Output the [X, Y] coordinate of the center of the cell containing the given text.  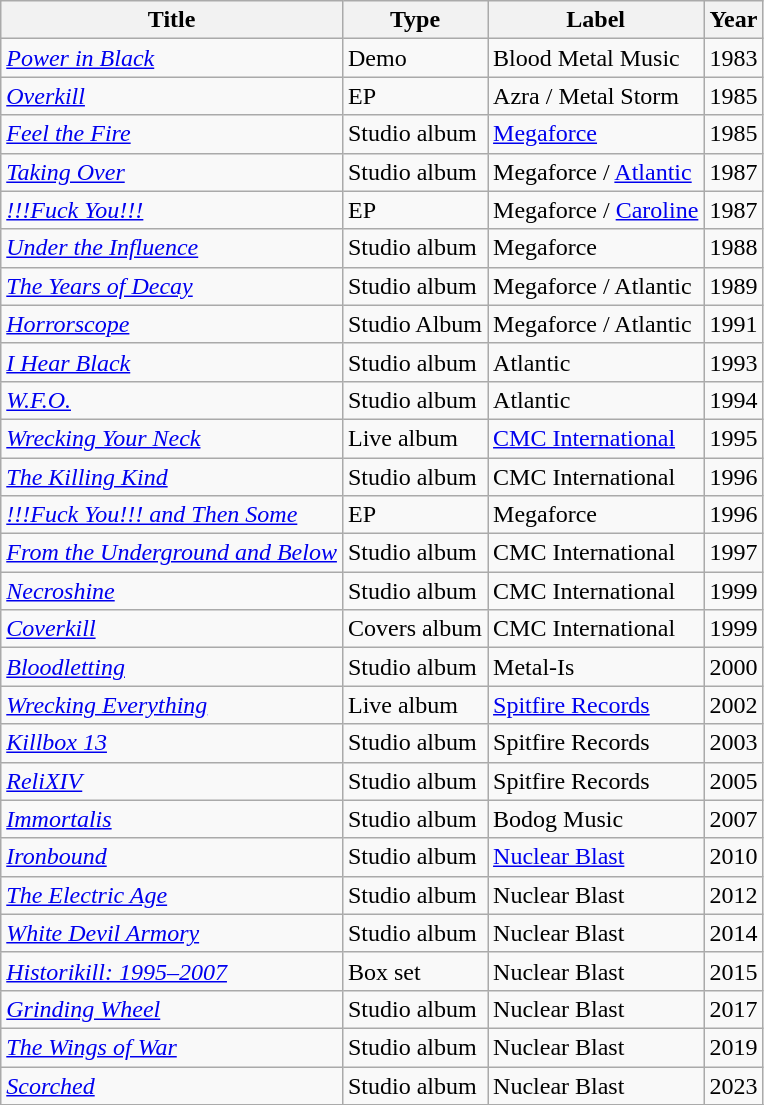
1988 [734, 248]
Covers album [414, 629]
2002 [734, 705]
Overkill [172, 96]
!!!Fuck You!!! [172, 210]
Blood Metal Music [596, 58]
Historikill: 1995–2007 [172, 971]
2010 [734, 857]
W.F.O. [172, 400]
!!!Fuck You!!! and Then Some [172, 515]
Coverkill [172, 629]
The Killing Kind [172, 477]
Demo [414, 58]
2019 [734, 1047]
2007 [734, 819]
2014 [734, 933]
1983 [734, 58]
Grinding Wheel [172, 1009]
White Devil Armory [172, 933]
Title [172, 20]
Bodog Music [596, 819]
2023 [734, 1085]
2012 [734, 895]
Immortalis [172, 819]
Ironbound [172, 857]
The Electric Age [172, 895]
Wrecking Your Neck [172, 438]
2000 [734, 667]
Megaforce / Caroline [596, 210]
Necroshine [172, 591]
Power in Black [172, 58]
Wrecking Everything [172, 705]
From the Underground and Below [172, 553]
Scorched [172, 1085]
1993 [734, 362]
1989 [734, 286]
Box set [414, 971]
2003 [734, 743]
1997 [734, 553]
Azra / Metal Storm [596, 96]
The Wings of War [172, 1047]
Under the Influence [172, 248]
Killbox 13 [172, 743]
Label [596, 20]
2015 [734, 971]
Year [734, 20]
1994 [734, 400]
Metal-Is [596, 667]
Horrorscope [172, 324]
2005 [734, 781]
Studio Album [414, 324]
I Hear Black [172, 362]
Bloodletting [172, 667]
1991 [734, 324]
Feel the Fire [172, 134]
1995 [734, 438]
Taking Over [172, 172]
2017 [734, 1009]
The Years of Decay [172, 286]
Type [414, 20]
ReliXIV [172, 781]
